Identify which cell holds the provided text, then report its [x, y] central coordinate. 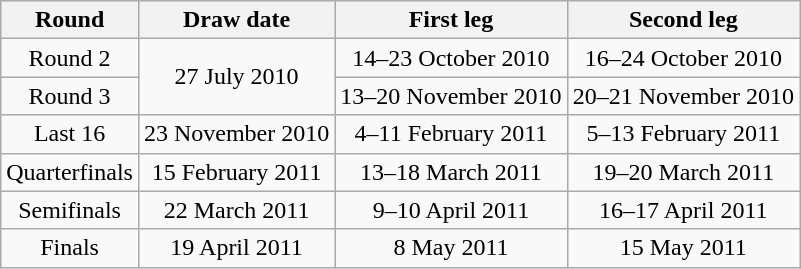
Round 3 [70, 96]
16–17 April 2011 [683, 210]
16–24 October 2010 [683, 58]
27 July 2010 [236, 77]
9–10 April 2011 [451, 210]
Round [70, 20]
Last 16 [70, 134]
Round 2 [70, 58]
8 May 2011 [451, 248]
Second leg [683, 20]
Draw date [236, 20]
Quarterfinals [70, 172]
15 February 2011 [236, 172]
13–20 November 2010 [451, 96]
22 March 2011 [236, 210]
14–23 October 2010 [451, 58]
19 April 2011 [236, 248]
13–18 March 2011 [451, 172]
23 November 2010 [236, 134]
4–11 February 2011 [451, 134]
20–21 November 2010 [683, 96]
5–13 February 2011 [683, 134]
15 May 2011 [683, 248]
19–20 March 2011 [683, 172]
Finals [70, 248]
First leg [451, 20]
Semifinals [70, 210]
